Capture the cell that displays the provided text and extract its [X, Y] central coordinate. 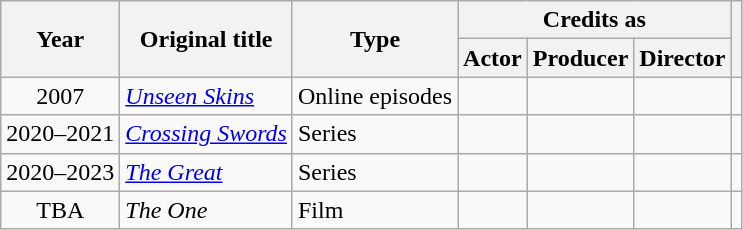
Year [60, 39]
Original title [206, 39]
Unseen Skins [206, 96]
TBA [60, 210]
Credits as [595, 20]
Film [374, 210]
The One [206, 210]
Online episodes [374, 96]
Producer [580, 58]
Actor [493, 58]
2020–2023 [60, 172]
2020–2021 [60, 134]
Crossing Swords [206, 134]
Director [682, 58]
2007 [60, 96]
The Great [206, 172]
Type [374, 39]
